From the cell containing the given text, extract its center point as [X, Y] coordinate. 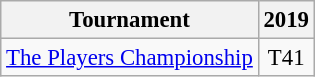
T41 [286, 58]
2019 [286, 20]
The Players Championship [130, 58]
Tournament [130, 20]
